Detect which cell encompasses the target text, then output its [X, Y] center coordinate. 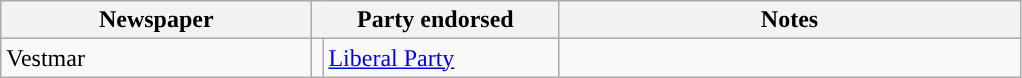
Notes [790, 20]
Newspaper [156, 20]
Liberal Party [441, 58]
Party endorsed [436, 20]
Vestmar [156, 58]
